For the text-containing cell, return its midpoint in [x, y] coordinate format. 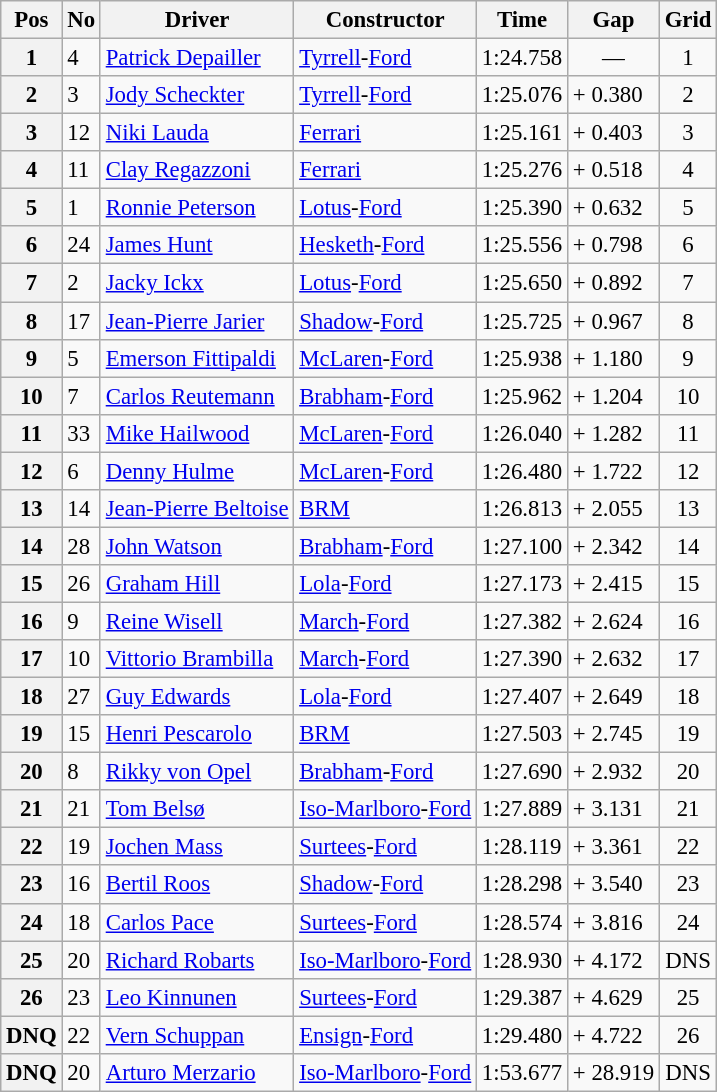
Richard Robarts [196, 960]
1:25.725 [522, 321]
+ 3.816 [614, 922]
1:25.276 [522, 170]
1:28.298 [522, 885]
Pos [32, 20]
1:53.677 [522, 1073]
Ensign-Ford [386, 1035]
+ 1.180 [614, 358]
Jean-Pierre Jarier [196, 321]
27 [81, 697]
Henri Pescarolo [196, 734]
Reine Wisell [196, 621]
Guy Edwards [196, 697]
1:25.556 [522, 245]
Patrick Depailler [196, 58]
+ 1.204 [614, 396]
+ 0.892 [614, 283]
1:28.574 [522, 922]
No [81, 20]
1:25.390 [522, 208]
+ 2.415 [614, 584]
1:29.480 [522, 1035]
+ 0.967 [614, 321]
1:28.930 [522, 960]
1:25.650 [522, 283]
Graham Hill [196, 584]
Ronnie Peterson [196, 208]
+ 2.932 [614, 772]
1:25.161 [522, 133]
Time [522, 20]
Clay Regazzoni [196, 170]
+ 2.632 [614, 659]
1:26.040 [522, 433]
Arturo Merzario [196, 1073]
+ 2.649 [614, 697]
John Watson [196, 546]
Jean-Pierre Beltoise [196, 509]
+ 0.798 [614, 245]
1:26.813 [522, 509]
— [614, 58]
Mike Hailwood [196, 433]
1:27.407 [522, 697]
1:27.382 [522, 621]
+ 28.919 [614, 1073]
Leo Kinnunen [196, 997]
1:28.119 [522, 847]
+ 2.342 [614, 546]
1:27.889 [522, 809]
+ 0.518 [614, 170]
Niki Lauda [196, 133]
28 [81, 546]
Emerson Fittipaldi [196, 358]
+ 1.722 [614, 471]
1:25.962 [522, 396]
1:26.480 [522, 471]
+ 1.282 [614, 433]
+ 3.361 [614, 847]
Vittorio Brambilla [196, 659]
+ 0.632 [614, 208]
1:27.690 [522, 772]
Tom Belsø [196, 809]
+ 0.403 [614, 133]
+ 3.540 [614, 885]
Bertil Roos [196, 885]
+ 2.055 [614, 509]
Jody Scheckter [196, 95]
James Hunt [196, 245]
1:27.390 [522, 659]
Gap [614, 20]
+ 4.172 [614, 960]
Rikky von Opel [196, 772]
1:25.076 [522, 95]
Driver [196, 20]
Hesketh-Ford [386, 245]
+ 3.131 [614, 809]
+ 4.722 [614, 1035]
33 [81, 433]
+ 4.629 [614, 997]
+ 2.624 [614, 621]
1:25.938 [522, 358]
Jacky Ickx [196, 283]
1:29.387 [522, 997]
1:27.173 [522, 584]
+ 0.380 [614, 95]
Denny Hulme [196, 471]
1:24.758 [522, 58]
Constructor [386, 20]
1:27.503 [522, 734]
Carlos Reutemann [196, 396]
Vern Schuppan [196, 1035]
Carlos Pace [196, 922]
Grid [688, 20]
1:27.100 [522, 546]
Jochen Mass [196, 847]
+ 2.745 [614, 734]
